Determine the [x, y] coordinate at the center of the cell enclosing the given text.  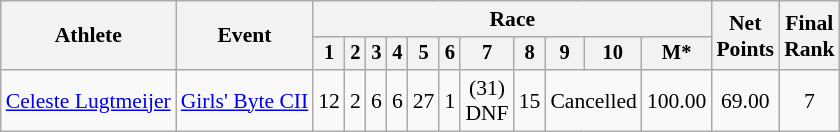
Final Rank [810, 36]
Event [245, 36]
15 [530, 100]
M* [676, 54]
Girls' Byte CII [245, 100]
4 [398, 54]
27 [424, 100]
69.00 [745, 100]
9 [564, 54]
Cancelled [593, 100]
5 [424, 54]
3 [376, 54]
Race [512, 19]
8 [530, 54]
10 [613, 54]
Celeste Lugtmeijer [88, 100]
12 [329, 100]
100.00 [676, 100]
(31)DNF [486, 100]
NetPoints [745, 36]
Athlete [88, 36]
